Provide the [X, Y] coordinate of the cell's center where the given text is located.  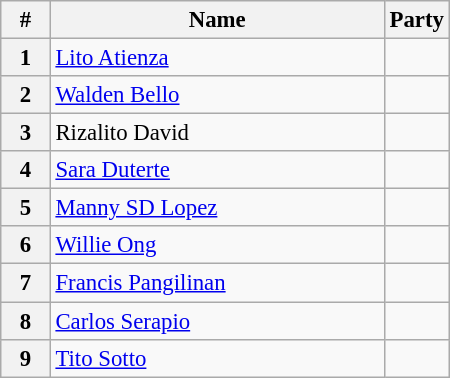
Walden Bello [217, 95]
Lito Atienza [217, 58]
Rizalito David [217, 133]
8 [26, 321]
9 [26, 358]
Party [416, 20]
Manny SD Lopez [217, 208]
Name [217, 20]
4 [26, 170]
# [26, 20]
Sara Duterte [217, 170]
5 [26, 208]
1 [26, 58]
Francis Pangilinan [217, 283]
Carlos Serapio [217, 321]
Tito Sotto [217, 358]
7 [26, 283]
6 [26, 245]
2 [26, 95]
Willie Ong [217, 245]
3 [26, 133]
